For the text-containing cell, return its midpoint in [X, Y] coordinate format. 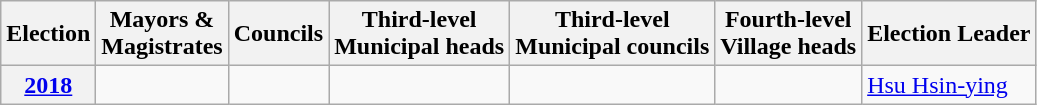
Election Leader [949, 34]
Third-levelMunicipal heads [420, 34]
Fourth-levelVillage heads [788, 34]
Election [48, 34]
Third-levelMunicipal councils [612, 34]
Mayors &Magistrates [162, 34]
Councils [278, 34]
2018 [48, 85]
Hsu Hsin-ying [949, 85]
